Scan for the cell matching the given text and deliver its (X, Y) coordinate at center. 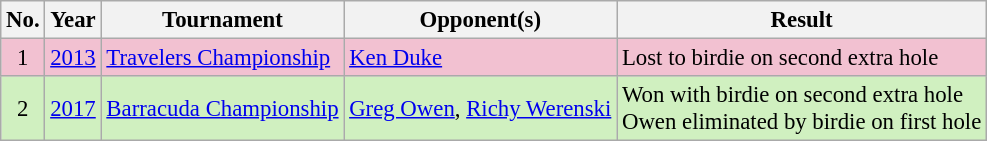
Travelers Championship (222, 58)
Greg Owen, Richy Werenski (480, 108)
Year (73, 20)
Result (802, 20)
Lost to birdie on second extra hole (802, 58)
Opponent(s) (480, 20)
2017 (73, 108)
No. (23, 20)
2013 (73, 58)
Tournament (222, 20)
1 (23, 58)
2 (23, 108)
Barracuda Championship (222, 108)
Won with birdie on second extra holeOwen eliminated by birdie on first hole (802, 108)
Ken Duke (480, 58)
